Find where the given text appears and provide that cell's center as [X, Y] coordinate. 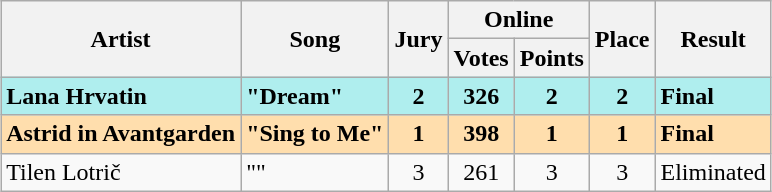
Lana Hrvatin [121, 96]
"Dream" [315, 96]
"Sing to Me" [315, 134]
398 [481, 134]
Place [622, 39]
Jury [418, 39]
Points [552, 58]
"" [315, 172]
Online [518, 20]
261 [481, 172]
Tilen Lotrič [121, 172]
326 [481, 96]
Result [713, 39]
Song [315, 39]
Eliminated [713, 172]
Votes [481, 58]
Artist [121, 39]
Astrid in Avantgarden [121, 134]
